Scan for the cell matching the given text and deliver its (x, y) coordinate at center. 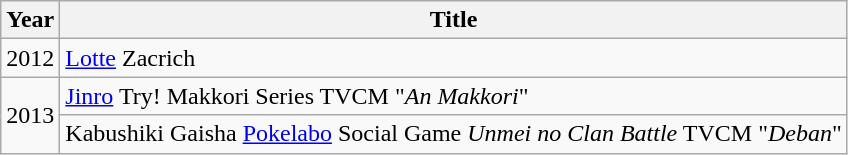
2012 (30, 58)
Kabushiki Gaisha Pokelabo Social Game Unmei no Clan Battle TVCM "Deban" (454, 134)
Year (30, 20)
Jinro Try! Makkori Series TVCM "An Makkori" (454, 96)
Title (454, 20)
2013 (30, 115)
Lotte Zacrich (454, 58)
